Identify which cell holds the provided text, then report its (X, Y) central coordinate. 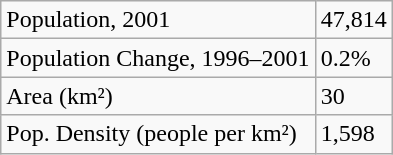
1,598 (354, 134)
Area (km²) (158, 96)
Population Change, 1996–2001 (158, 58)
Pop. Density (people per km²) (158, 134)
0.2% (354, 58)
Population, 2001 (158, 20)
47,814 (354, 20)
30 (354, 96)
